Identify which cell holds the provided text, then report its (X, Y) central coordinate. 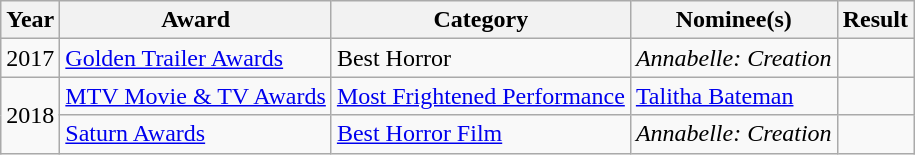
2018 (30, 115)
Talitha Bateman (734, 96)
Best Horror Film (480, 134)
Result (875, 20)
Award (196, 20)
Year (30, 20)
MTV Movie & TV Awards (196, 96)
Most Frightened Performance (480, 96)
Category (480, 20)
Best Horror (480, 58)
2017 (30, 58)
Nominee(s) (734, 20)
Golden Trailer Awards (196, 58)
Saturn Awards (196, 134)
